Detect which cell encompasses the target text, then output its (X, Y) center coordinate. 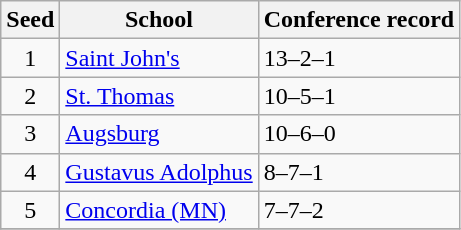
3 (30, 134)
Saint John's (159, 58)
St. Thomas (159, 96)
School (159, 20)
13–2–1 (358, 58)
1 (30, 58)
5 (30, 210)
Augsburg (159, 134)
Concordia (MN) (159, 210)
Gustavus Adolphus (159, 172)
4 (30, 172)
Conference record (358, 20)
2 (30, 96)
10–5–1 (358, 96)
7–7–2 (358, 210)
8–7–1 (358, 172)
10–6–0 (358, 134)
Seed (30, 20)
